Provide the [x, y] coordinate of the cell's center where the given text is located.  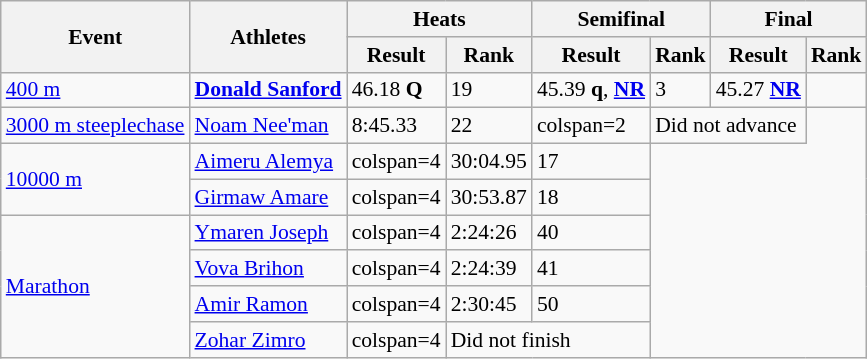
Zohar Zimro [268, 340]
3 [680, 90]
Final [789, 19]
45.27 NR [758, 90]
Did not advance [728, 126]
Vova Brihon [268, 269]
2:30:45 [489, 304]
2:24:26 [489, 233]
22 [489, 126]
45.39 q, NR [591, 90]
Semifinal [622, 19]
30:04.95 [489, 162]
Did not finish [548, 340]
colspan=2 [591, 126]
2:24:39 [489, 269]
10000 m [96, 180]
Heats [440, 19]
3000 m steeplechase [96, 126]
8:45.33 [396, 126]
Athletes [268, 36]
50 [591, 304]
Event [96, 36]
18 [591, 197]
Ymaren Joseph [268, 233]
Girmaw Amare [268, 197]
17 [591, 162]
Aimeru Alemya [268, 162]
Amir Ramon [268, 304]
400 m [96, 90]
30:53.87 [489, 197]
Donald Sanford [268, 90]
40 [591, 233]
Marathon [96, 286]
Noam Nee'man [268, 126]
41 [591, 269]
46.18 Q [396, 90]
19 [489, 90]
